Detect which cell encompasses the target text, then output its [x, y] center coordinate. 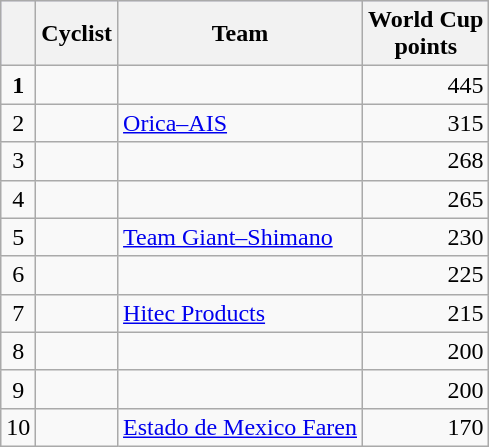
3 [18, 161]
170 [426, 427]
Team [240, 34]
7 [18, 313]
230 [426, 237]
5 [18, 237]
4 [18, 199]
265 [426, 199]
2 [18, 123]
Hitec Products [240, 313]
6 [18, 275]
Orica–AIS [240, 123]
10 [18, 427]
Cyclist [77, 34]
9 [18, 389]
8 [18, 351]
World Cuppoints [426, 34]
445 [426, 85]
Estado de Mexico Faren [240, 427]
1 [18, 85]
315 [426, 123]
268 [426, 161]
215 [426, 313]
225 [426, 275]
Team Giant–Shimano [240, 237]
